Pinpoint the cell where the given text exists, returning its [x, y] midpoint coordinate. 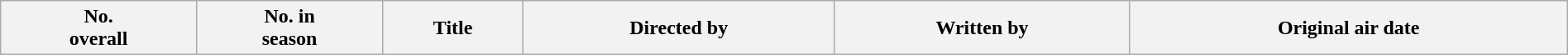
No.overall [99, 28]
Written by [982, 28]
Original air date [1348, 28]
Title [453, 28]
Directed by [678, 28]
No. inseason [289, 28]
